Find where the given text appears and provide that cell's center as (X, Y) coordinate. 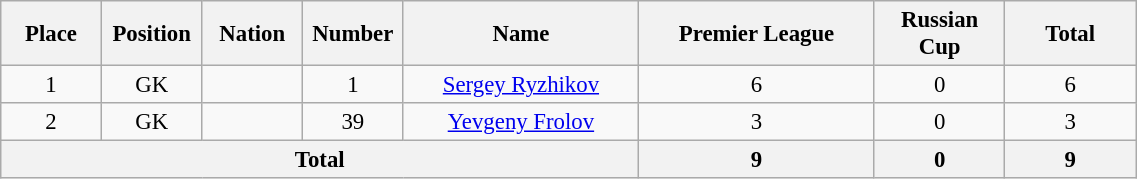
Nation (252, 34)
Place (52, 34)
Position (152, 34)
39 (354, 122)
Russian Cup (940, 34)
Number (354, 34)
Sergey Ryzhikov (521, 85)
Name (521, 34)
Yevgeny Frolov (521, 122)
Premier League (757, 34)
2 (52, 122)
